Return (x, y) of the center of cell containing provided text 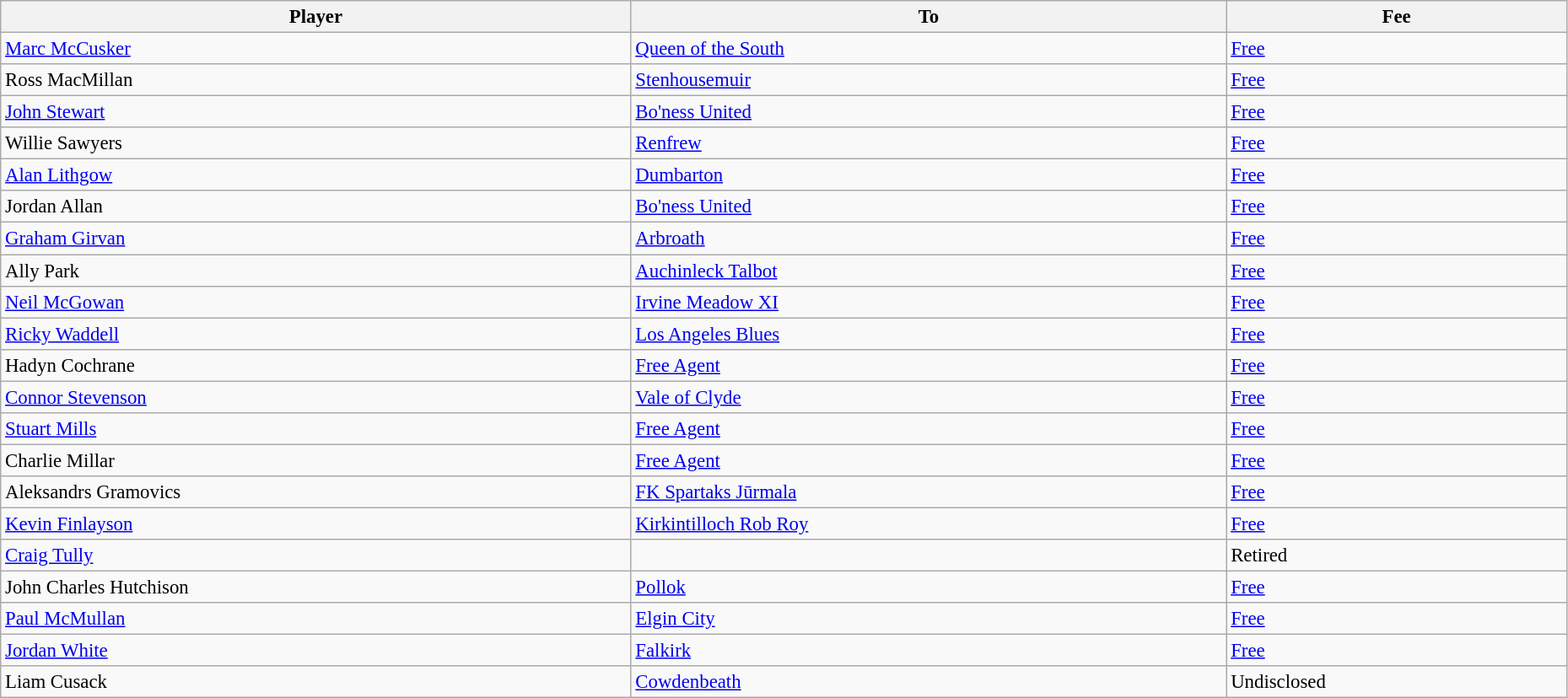
Ally Park (315, 271)
John Charles Hutchison (315, 588)
Vale of Clyde (929, 397)
Arbroath (929, 239)
Alan Lithgow (315, 175)
Marc McCusker (315, 49)
John Stewart (315, 112)
Kevin Finlayson (315, 523)
Kirkintilloch Rob Roy (929, 523)
Cowdenbeath (929, 682)
Undisclosed (1397, 682)
To (929, 17)
Falkirk (929, 651)
Renfrew (929, 143)
Dumbarton (929, 175)
Hadyn Cochrane (315, 365)
Fee (1397, 17)
Player (315, 17)
Connor Stevenson (315, 397)
Elgin City (929, 619)
Neil McGowan (315, 302)
Graham Girvan (315, 239)
Jordan White (315, 651)
Stuart Mills (315, 429)
Auchinleck Talbot (929, 271)
Pollok (929, 588)
Liam Cusack (315, 682)
Stenhousemuir (929, 80)
Los Angeles Blues (929, 334)
Willie Sawyers (315, 143)
Charlie Millar (315, 460)
Queen of the South (929, 49)
Ricky Waddell (315, 334)
Craig Tully (315, 556)
Aleksandrs Gramovics (315, 492)
Irvine Meadow XI (929, 302)
FK Spartaks Jūrmala (929, 492)
Paul McMullan (315, 619)
Jordan Allan (315, 207)
Ross MacMillan (315, 80)
Retired (1397, 556)
